Return the [X, Y] coordinate for the center point of the cell that contains the specified text.  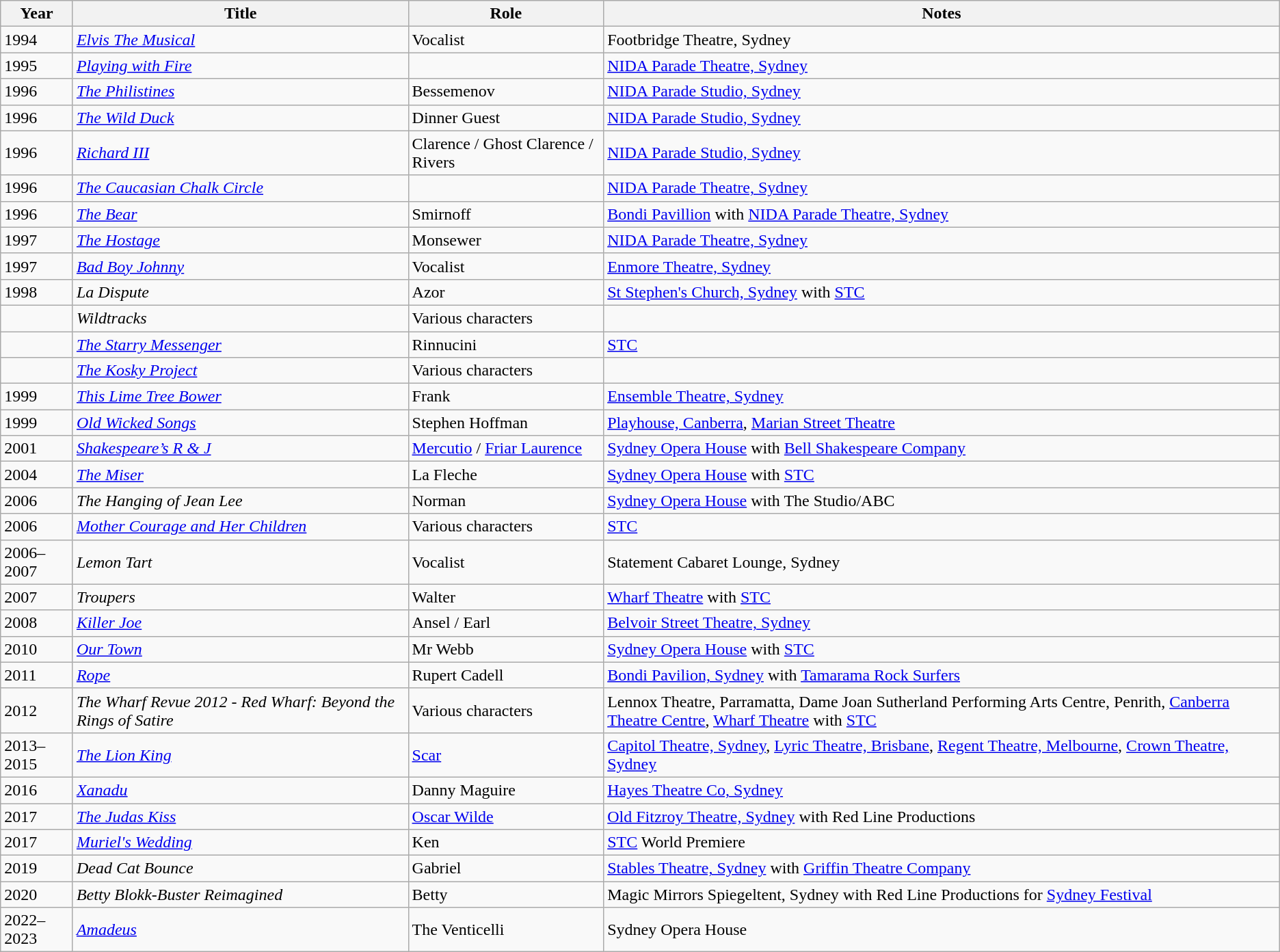
Sydney Opera House [942, 930]
The Bear [241, 214]
Enmore Theatre, Sydney [942, 266]
The Venticelli [506, 930]
2022–2023 [37, 930]
Betty Blokk-Buster Reimagined [241, 895]
Ensemble Theatre, Sydney [942, 397]
1998 [37, 292]
2010 [37, 649]
Dinner Guest [506, 118]
The Caucasian Chalk Circle [241, 188]
Elvis The Musical [241, 40]
Bessemenov [506, 92]
Dead Cat Bounce [241, 869]
The Miser [241, 475]
Footbridge Theatre, Sydney [942, 40]
Belvoir Street Theatre, Sydney [942, 623]
Danny Maguire [506, 790]
Oscar Wilde [506, 816]
Wildtracks [241, 318]
2006–2007 [37, 562]
Norman [506, 501]
Bad Boy Johnny [241, 266]
Role [506, 14]
The Hostage [241, 240]
Stephen Hoffman [506, 423]
2004 [37, 475]
2001 [37, 449]
Betty [506, 895]
2012 [37, 710]
The Hanging of Jean Lee [241, 501]
1994 [37, 40]
Smirnoff [506, 214]
La Dispute [241, 292]
This Lime Tree Bower [241, 397]
St Stephen's Church, Sydney with STC [942, 292]
Shakespeare’s R & J [241, 449]
Frank [506, 397]
Old Wicked Songs [241, 423]
Title [241, 14]
Mother Courage and Her Children [241, 527]
Mercutio / Friar Laurence [506, 449]
The Philistines [241, 92]
STC World Premiere [942, 843]
Rinnucini [506, 344]
Rupert Cadell [506, 675]
The Kosky Project [241, 371]
Bondi Pavilion, Sydney with Tamarama Rock Surfers [942, 675]
Muriel's Wedding [241, 843]
Our Town [241, 649]
2008 [37, 623]
Ken [506, 843]
Sydney Opera House with The Studio/ABC [942, 501]
Richard III [241, 153]
Amadeus [241, 930]
Bondi Pavillion with NIDA Parade Theatre, Sydney [942, 214]
Walter [506, 597]
2019 [37, 869]
Gabriel [506, 869]
Scar [506, 755]
Lennox Theatre, Parramatta, Dame Joan Sutherland Performing Arts Centre, Penrith, Canberra Theatre Centre, Wharf Theatre with STC [942, 710]
Playhouse, Canberra, Marian Street Theatre [942, 423]
Azor [506, 292]
Capitol Theatre, Sydney, Lyric Theatre, Brisbane, Regent Theatre, Melbourne, Crown Theatre, Sydney [942, 755]
La Fleche [506, 475]
2020 [37, 895]
2016 [37, 790]
The Wharf Revue 2012 - Red Wharf: Beyond the Rings of Satire [241, 710]
The Lion King [241, 755]
Year [37, 14]
Playing with Fire [241, 66]
2013–2015 [37, 755]
Xanadu [241, 790]
2007 [37, 597]
Clarence / Ghost Clarence / Rivers [506, 153]
Sydney Opera House with Bell Shakespeare Company [942, 449]
Rope [241, 675]
Stables Theatre, Sydney with Griffin Theatre Company [942, 869]
The Judas Kiss [241, 816]
Killer Joe [241, 623]
Troupers [241, 597]
Ansel / Earl [506, 623]
2011 [37, 675]
Mr Webb [506, 649]
Notes [942, 14]
1995 [37, 66]
Monsewer [506, 240]
Lemon Tart [241, 562]
Magic Mirrors Spiegeltent, Sydney with Red Line Productions for Sydney Festival [942, 895]
Hayes Theatre Co, Sydney [942, 790]
The Starry Messenger [241, 344]
Wharf Theatre with STC [942, 597]
Old Fitzroy Theatre, Sydney with Red Line Productions [942, 816]
The Wild Duck [241, 118]
Statement Cabaret Lounge, Sydney [942, 562]
